Identify which cell holds the provided text, then report its [x, y] central coordinate. 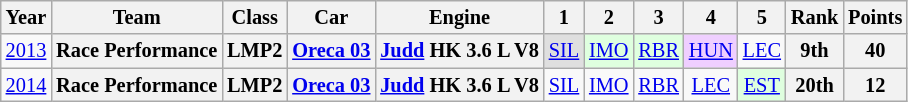
5 [762, 17]
40 [875, 51]
20th [814, 85]
3 [658, 17]
Team [136, 17]
12 [875, 85]
2013 [26, 51]
Class [254, 17]
4 [711, 17]
Engine [460, 17]
Car [331, 17]
2 [608, 17]
Points [875, 17]
EST [762, 85]
HUN [711, 51]
1 [564, 17]
Year [26, 17]
Rank [814, 17]
2014 [26, 85]
9th [814, 51]
